Return (X, Y) of the center of cell containing provided text 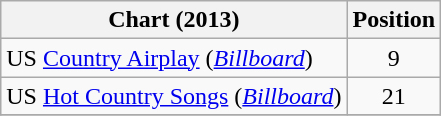
Position (394, 20)
Chart (2013) (174, 20)
US Hot Country Songs (Billboard) (174, 96)
21 (394, 96)
9 (394, 58)
US Country Airplay (Billboard) (174, 58)
